Pinpoint the cell where the given text exists, returning its [x, y] midpoint coordinate. 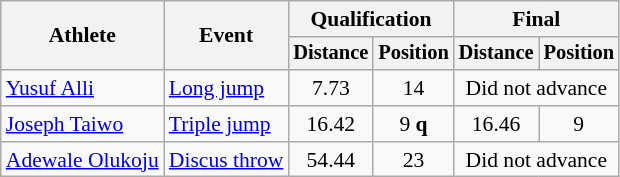
7.73 [330, 88]
Final [536, 19]
Did not advance [536, 88]
14 [413, 88]
16.42 [330, 124]
Yusuf Alli [82, 88]
Triple jump [226, 124]
Qualification [370, 19]
9 [579, 124]
Event [226, 36]
16.46 [496, 124]
Joseph Taiwo [82, 124]
Athlete [82, 36]
Long jump [226, 88]
9 q [413, 124]
